Output the [x, y] coordinate of the center of the cell containing the given text.  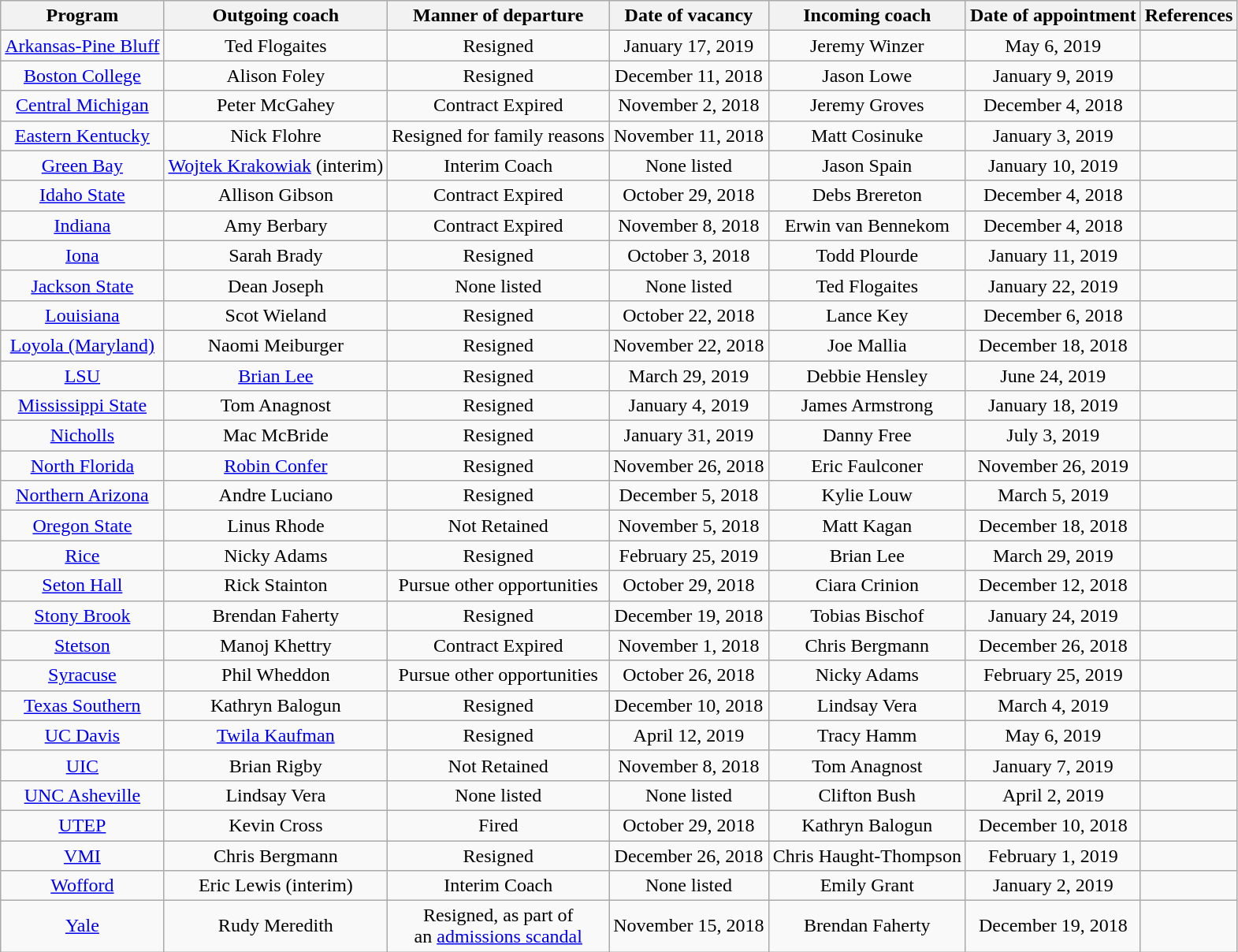
Amy Berbary [276, 225]
Rick Stainton [276, 586]
Eric Lewis (interim) [276, 886]
January 17, 2019 [689, 46]
References [1188, 16]
Nicholls [82, 436]
Date of appointment [1053, 16]
January 31, 2019 [689, 436]
Joe Mallia [867, 345]
January 18, 2019 [1053, 406]
Ciara Crinion [867, 586]
December 12, 2018 [1053, 586]
Stony Brook [82, 615]
March 4, 2019 [1053, 705]
Debbie Hensley [867, 376]
Texas Southern [82, 705]
Loyola (Maryland) [82, 345]
Kylie Louw [867, 496]
October 26, 2018 [689, 675]
Rice [82, 556]
Erwin van Bennekom [867, 225]
January 2, 2019 [1053, 886]
Allison Gibson [276, 195]
Iona [82, 255]
Naomi Meiburger [276, 345]
Matt Cosinuke [867, 136]
Jeremy Winzer [867, 46]
Scot Wieland [276, 315]
Yale [82, 927]
December 6, 2018 [1053, 315]
Debs Brereton [867, 195]
Jackson State [82, 285]
Twila Kaufman [276, 735]
Andre Luciano [276, 496]
Tobias Bischof [867, 615]
Program [82, 16]
Linus Rhode [276, 526]
November 26, 2019 [1053, 466]
November 26, 2018 [689, 466]
Eastern Kentucky [82, 136]
UC Davis [82, 735]
January 7, 2019 [1053, 765]
Fired [498, 825]
Dean Joseph [276, 285]
Chris Haught-Thompson [867, 855]
January 4, 2019 [689, 406]
January 11, 2019 [1053, 255]
Date of vacancy [689, 16]
January 3, 2019 [1053, 136]
Syracuse [82, 675]
Arkansas-Pine Bluff [82, 46]
Emily Grant [867, 886]
December 5, 2018 [689, 496]
February 1, 2019 [1053, 855]
June 24, 2019 [1053, 376]
January 10, 2019 [1053, 165]
November 1, 2018 [689, 645]
James Armstrong [867, 406]
Brian Rigby [276, 765]
November 5, 2018 [689, 526]
Stetson [82, 645]
January 24, 2019 [1053, 615]
Robin Confer [276, 466]
Outgoing coach [276, 16]
April 12, 2019 [689, 735]
Nick Flohre [276, 136]
December 11, 2018 [689, 76]
July 3, 2019 [1053, 436]
North Florida [82, 466]
Incoming coach [867, 16]
UNC Asheville [82, 795]
Wojtek Krakowiak (interim) [276, 165]
Rudy Meredith [276, 927]
Jeremy Groves [867, 106]
November 15, 2018 [689, 927]
Green Bay [82, 165]
April 2, 2019 [1053, 795]
Phil Wheddon [276, 675]
Jason Spain [867, 165]
Todd Plourde [867, 255]
October 22, 2018 [689, 315]
January 9, 2019 [1053, 76]
Manner of departure [498, 16]
October 3, 2018 [689, 255]
Wofford [82, 886]
Boston College [82, 76]
January 22, 2019 [1053, 285]
Danny Free [867, 436]
Louisiana [82, 315]
Central Michigan [82, 106]
Oregon State [82, 526]
November 11, 2018 [689, 136]
November 2, 2018 [689, 106]
March 5, 2019 [1053, 496]
Indiana [82, 225]
Peter McGahey [276, 106]
Sarah Brady [276, 255]
Matt Kagan [867, 526]
Jason Lowe [867, 76]
Mississippi State [82, 406]
UTEP [82, 825]
Kevin Cross [276, 825]
Eric Faulconer [867, 466]
Tracy Hamm [867, 735]
Lance Key [867, 315]
LSU [82, 376]
Seton Hall [82, 586]
Mac McBride [276, 436]
Northern Arizona [82, 496]
VMI [82, 855]
UIC [82, 765]
Manoj Khettry [276, 645]
Clifton Bush [867, 795]
Resigned, as part of an admissions scandal [498, 927]
Alison Foley [276, 76]
Idaho State [82, 195]
November 22, 2018 [689, 345]
Resigned for family reasons [498, 136]
